Capture the cell that displays the provided text and extract its [X, Y] central coordinate. 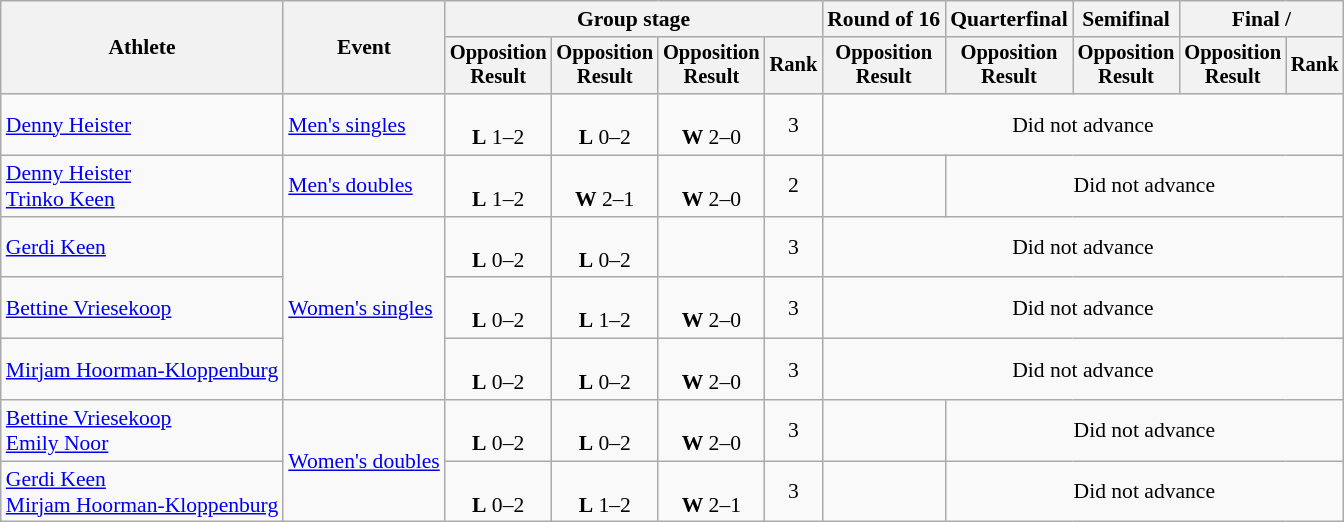
Quarterfinal [1009, 19]
Bettine VriesekoopEmily Noor [142, 430]
Men's doubles [364, 186]
Gerdi KeenMirjam Hoorman-Kloppenburg [142, 492]
Denny Heister [142, 124]
Round of 16 [884, 19]
2 [794, 186]
Women's doubles [364, 461]
Women's singles [364, 308]
Semifinal [1126, 19]
Bettine Vriesekoop [142, 308]
Men's singles [364, 124]
Denny HeisterTrinko Keen [142, 186]
Gerdi Keen [142, 248]
Event [364, 48]
Final / [1261, 19]
Mirjam Hoorman-Kloppenburg [142, 370]
Athlete [142, 48]
Group stage [634, 19]
